Detect which cell encompasses the target text, then output its [x, y] center coordinate. 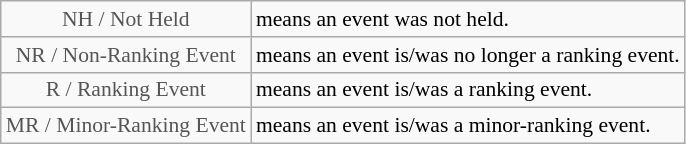
R / Ranking Event [126, 90]
means an event is/was a ranking event. [468, 90]
NR / Non-Ranking Event [126, 55]
NH / Not Held [126, 19]
MR / Minor-Ranking Event [126, 126]
means an event is/was no longer a ranking event. [468, 55]
means an event was not held. [468, 19]
means an event is/was a minor-ranking event. [468, 126]
